Determine the (x, y) coordinate at the center of the cell enclosing the given text.  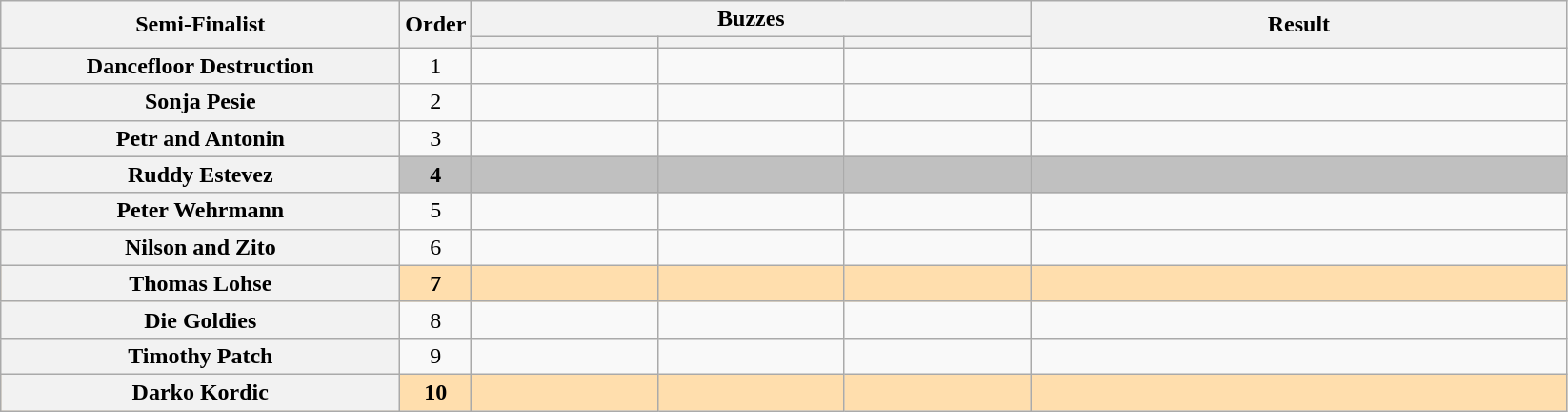
8 (436, 319)
Semi-Finalist (200, 25)
Nilson and Zito (200, 247)
Petr and Antonin (200, 138)
Ruddy Estevez (200, 175)
1 (436, 66)
Buzzes (751, 19)
9 (436, 356)
Order (436, 25)
7 (436, 283)
4 (436, 175)
10 (436, 392)
Die Goldies (200, 319)
Result (1299, 25)
3 (436, 138)
Sonja Pesie (200, 102)
Timothy Patch (200, 356)
5 (436, 211)
Darko Kordic (200, 392)
6 (436, 247)
Thomas Lohse (200, 283)
Peter Wehrmann (200, 211)
Dancefloor Destruction (200, 66)
2 (436, 102)
